Determine the [x, y] coordinate at the center of the cell enclosing the given text.  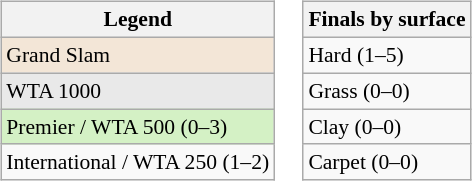
Finals by surface [386, 20]
WTA 1000 [138, 91]
Carpet (0–0) [386, 162]
International / WTA 250 (1–2) [138, 162]
Clay (0–0) [386, 127]
Grass (0–0) [386, 91]
Grand Slam [138, 55]
Hard (1–5) [386, 55]
Legend [138, 20]
Premier / WTA 500 (0–3) [138, 127]
